Return (x, y) of the center of cell containing provided text 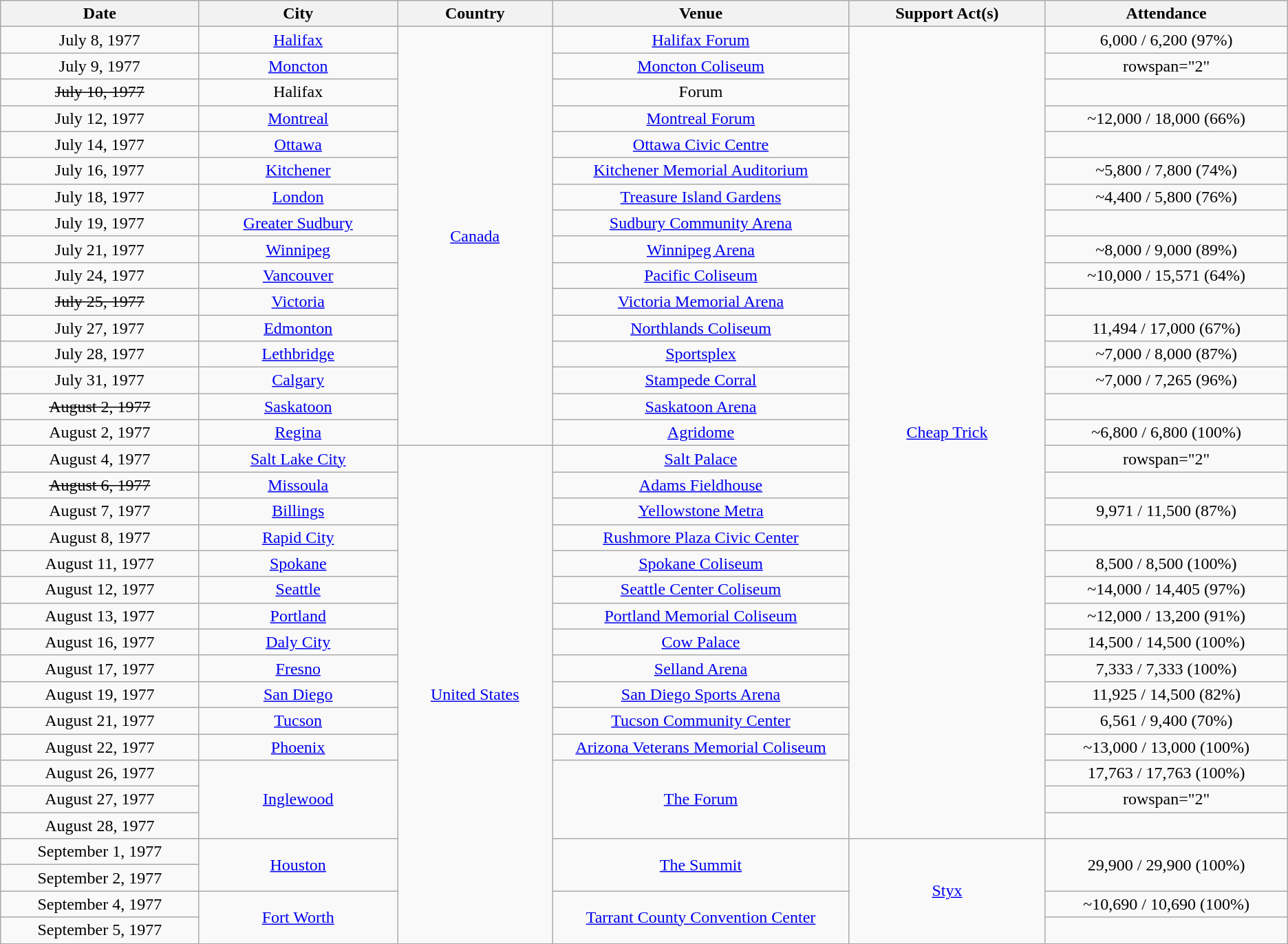
Canada (475, 237)
Regina (299, 433)
San Diego Sports Arena (700, 694)
Winnipeg Arena (700, 249)
Tucson (299, 720)
6,561 / 9,400 (70%) (1166, 720)
Cow Palace (700, 642)
London (299, 197)
~10,690 / 10,690 (100%) (1166, 904)
Winnipeg (299, 249)
Kitchener Memorial Auditorium (700, 171)
Pacific Coliseum (700, 275)
San Diego (299, 694)
August 21, 1977 (100, 720)
Vancouver (299, 275)
July 19, 1977 (100, 223)
Moncton Coliseum (700, 66)
July 12, 1977 (100, 118)
Stampede Corral (700, 380)
August 11, 1977 (100, 564)
July 14, 1977 (100, 144)
Halifax Forum (700, 40)
~7,000 / 8,000 (87%) (1166, 354)
Lethbridge (299, 354)
Salt Palace (700, 459)
July 25, 1977 (100, 301)
29,900 / 29,900 (100%) (1166, 865)
The Summit (700, 865)
United States (475, 695)
Yellowstone Metra (700, 511)
August 26, 1977 (100, 773)
Ottawa Civic Centre (700, 144)
Saskatoon Arena (700, 407)
July 31, 1977 (100, 380)
17,763 / 17,763 (100%) (1166, 773)
~14,000 / 14,405 (97%) (1166, 590)
~10,000 / 15,571 (64%) (1166, 275)
~12,000 / 13,200 (91%) (1166, 616)
August 7, 1977 (100, 511)
August 28, 1977 (100, 826)
Treasure Island Gardens (700, 197)
Salt Lake City (299, 459)
Calgary (299, 380)
City (299, 14)
July 28, 1977 (100, 354)
July 18, 1977 (100, 197)
August 4, 1977 (100, 459)
July 8, 1977 (100, 40)
Attendance (1166, 14)
Seattle Center Coliseum (700, 590)
September 4, 1977 (100, 904)
Portland Memorial Coliseum (700, 616)
~12,000 / 18,000 (66%) (1166, 118)
Country (475, 14)
Montreal Forum (700, 118)
July 10, 1977 (100, 92)
Selland Arena (700, 668)
~13,000 / 13,000 (100%) (1166, 747)
July 27, 1977 (100, 328)
Support Act(s) (947, 14)
Arizona Veterans Memorial Coliseum (700, 747)
September 2, 1977 (100, 878)
Montreal (299, 118)
Tucson Community Center (700, 720)
Northlands Coliseum (700, 328)
Inglewood (299, 800)
Portland (299, 616)
Cheap Trick (947, 433)
Greater Sudbury (299, 223)
Saskatoon (299, 407)
Victoria Memorial Arena (700, 301)
Forum (700, 92)
July 16, 1977 (100, 171)
Moncton (299, 66)
Seattle (299, 590)
Rapid City (299, 537)
Rushmore Plaza Civic Center (700, 537)
Missoula (299, 485)
Adams Fieldhouse (700, 485)
11,494 / 17,000 (67%) (1166, 328)
Spokane (299, 564)
August 16, 1977 (100, 642)
The Forum (700, 800)
September 1, 1977 (100, 852)
Phoenix (299, 747)
Houston (299, 865)
August 27, 1977 (100, 800)
Victoria (299, 301)
August 17, 1977 (100, 668)
August 6, 1977 (100, 485)
Sportsplex (700, 354)
~8,000 / 9,000 (89%) (1166, 249)
August 8, 1977 (100, 537)
July 21, 1977 (100, 249)
July 24, 1977 (100, 275)
8,500 / 8,500 (100%) (1166, 564)
Fort Worth (299, 917)
Daly City (299, 642)
Kitchener (299, 171)
Fresno (299, 668)
Styx (947, 891)
Sudbury Community Arena (700, 223)
July 9, 1977 (100, 66)
Tarrant County Convention Center (700, 917)
August 19, 1977 (100, 694)
6,000 / 6,200 (97%) (1166, 40)
August 13, 1977 (100, 616)
Edmonton (299, 328)
August 12, 1977 (100, 590)
Spokane Coliseum (700, 564)
Date (100, 14)
August 22, 1977 (100, 747)
Billings (299, 511)
~6,800 / 6,800 (100%) (1166, 433)
Venue (700, 14)
~4,400 / 5,800 (76%) (1166, 197)
14,500 / 14,500 (100%) (1166, 642)
7,333 / 7,333 (100%) (1166, 668)
~5,800 / 7,800 (74%) (1166, 171)
Ottawa (299, 144)
9,971 / 11,500 (87%) (1166, 511)
11,925 / 14,500 (82%) (1166, 694)
~7,000 / 7,265 (96%) (1166, 380)
Agridome (700, 433)
September 5, 1977 (100, 930)
